Return the [X, Y] coordinate for the center point of the cell that contains the specified text.  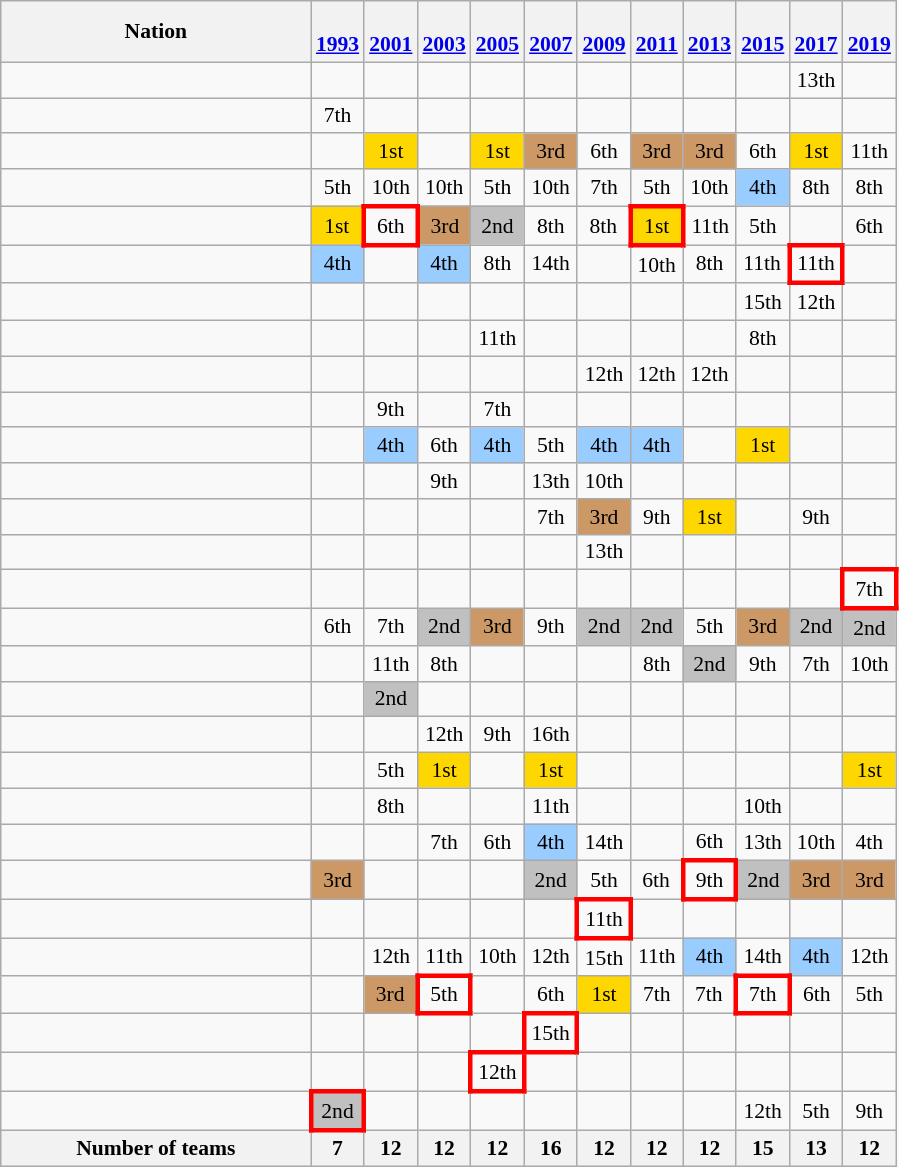
2005 [498, 32]
1993 [338, 32]
2009 [604, 32]
16 [550, 1148]
2017 [816, 32]
Number of teams [156, 1148]
2011 [657, 32]
13 [816, 1148]
2007 [550, 32]
2001 [390, 32]
2013 [710, 32]
Nation [156, 32]
16th [550, 735]
2003 [444, 32]
7 [338, 1148]
15 [762, 1148]
2015 [762, 32]
2019 [870, 32]
